Search for the cell housing the specified text and yield its (x, y) center coordinate. 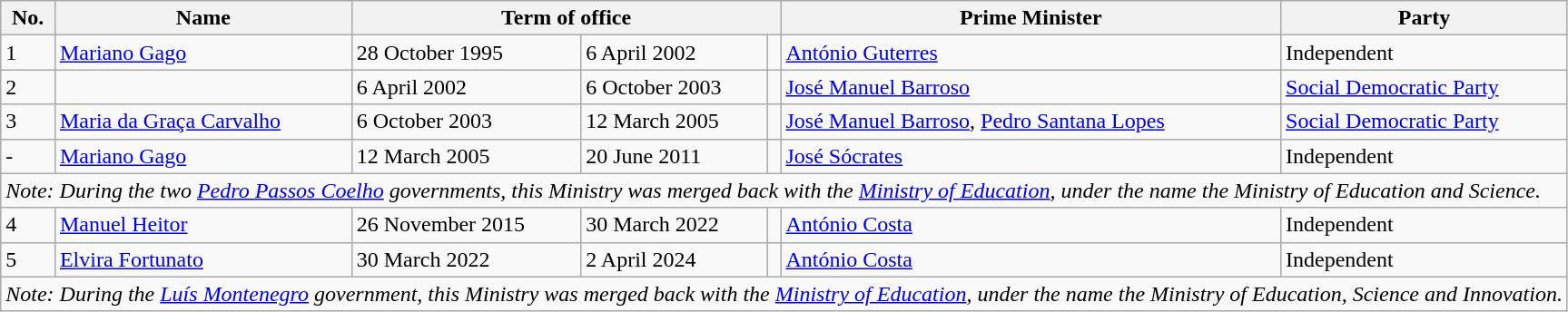
No. (28, 18)
Party (1425, 18)
2 (28, 87)
Manuel Heitor (203, 225)
Name (203, 18)
Term of office (567, 18)
4 (28, 225)
5 (28, 259)
José Manuel Barroso (1031, 87)
António Guterres (1031, 53)
José Sócrates (1031, 156)
28 October 1995 (466, 53)
1 (28, 53)
26 November 2015 (466, 225)
José Manuel Barroso, Pedro Santana Lopes (1031, 122)
Elvira Fortunato (203, 259)
Prime Minister (1031, 18)
2 April 2024 (675, 259)
20 June 2011 (675, 156)
- (28, 156)
Maria da Graça Carvalho (203, 122)
3 (28, 122)
